Identify which cell holds the provided text, then report its (X, Y) central coordinate. 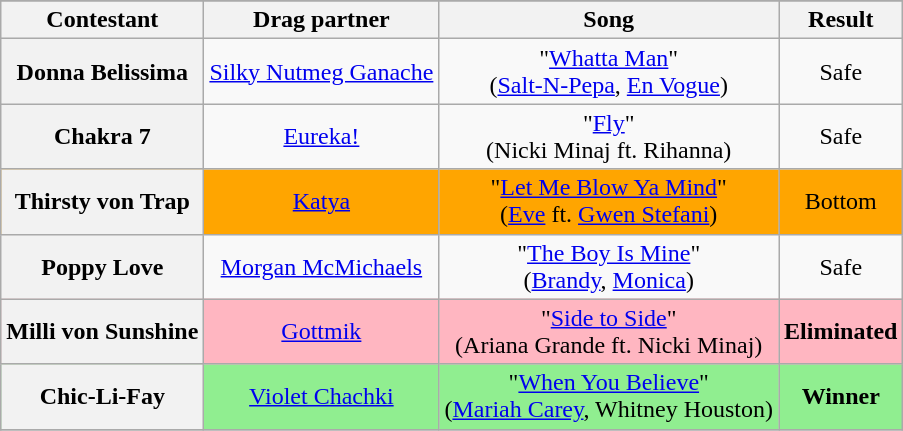
Donna Belissima (102, 72)
Morgan McMichaels (322, 266)
"The Boy Is Mine"(Brandy, Monica) (609, 266)
Thirsty von Trap (102, 202)
Milli von Sunshine (102, 332)
"Side to Side"(Ariana Grande ft. Nicki Minaj) (609, 332)
Gottmik (322, 332)
Winner (841, 396)
Katya (322, 202)
Drag partner (322, 20)
Result (841, 20)
Bottom (841, 202)
Chakra 7 (102, 136)
"Let Me Blow Ya Mind"(Eve ft. Gwen Stefani) (609, 202)
"When You Believe"(Mariah Carey, Whitney Houston) (609, 396)
Song (609, 20)
Poppy Love (102, 266)
Contestant (102, 20)
Chic-Li-Fay (102, 396)
"Fly"(Nicki Minaj ft. Rihanna) (609, 136)
Eureka! (322, 136)
Eliminated (841, 332)
"Whatta Man"(Salt-N-Pepa, En Vogue) (609, 72)
Silky Nutmeg Ganache (322, 72)
Violet Chachki (322, 396)
